Determine the (X, Y) coordinate at the center of the cell enclosing the given text.  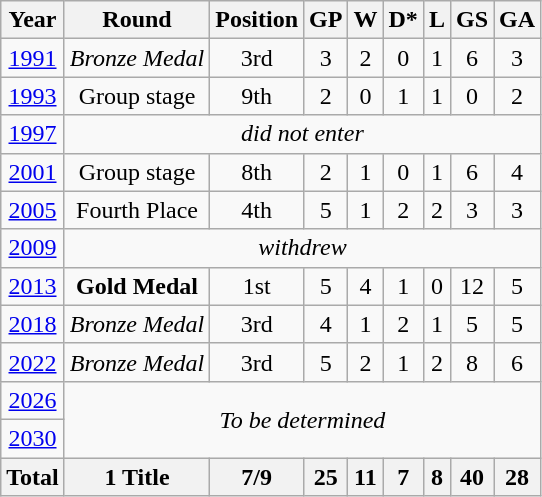
Position (257, 20)
1993 (33, 96)
1 Title (136, 477)
28 (518, 477)
Gold Medal (136, 286)
Total (33, 477)
2018 (33, 324)
1997 (33, 134)
7/9 (257, 477)
8th (257, 172)
withdrew (302, 248)
GS (472, 20)
To be determined (302, 419)
1st (257, 286)
2001 (33, 172)
11 (366, 477)
40 (472, 477)
2022 (33, 362)
2009 (33, 248)
25 (326, 477)
2026 (33, 400)
GP (326, 20)
W (366, 20)
2030 (33, 438)
1991 (33, 58)
7 (403, 477)
GA (518, 20)
Fourth Place (136, 210)
D* (403, 20)
Year (33, 20)
Round (136, 20)
9th (257, 96)
L (436, 20)
2005 (33, 210)
4th (257, 210)
12 (472, 286)
did not enter (302, 134)
2013 (33, 286)
